Determine the [X, Y] coordinate at the center of the cell enclosing the given text.  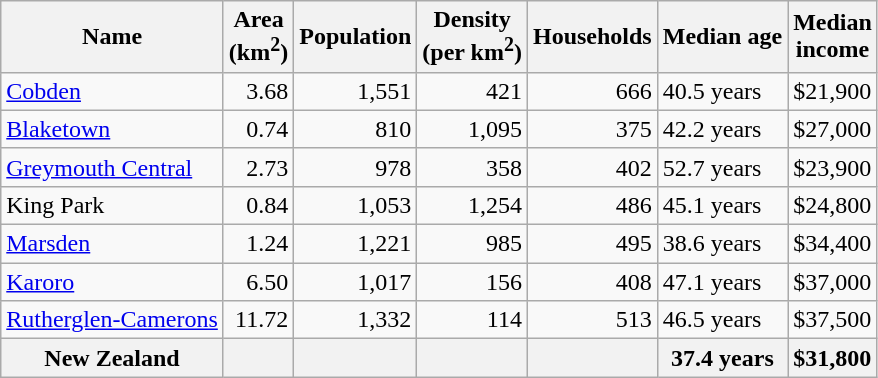
0.74 [258, 129]
Marsden [112, 244]
Cobden [112, 91]
2.73 [258, 167]
Households [592, 37]
1,332 [356, 320]
1,551 [356, 91]
486 [592, 205]
666 [592, 91]
Greymouth Central [112, 167]
52.7 years [722, 167]
Density(per km2) [472, 37]
$27,000 [833, 129]
40.5 years [722, 91]
42.2 years [722, 129]
513 [592, 320]
114 [472, 320]
978 [356, 167]
810 [356, 129]
46.5 years [722, 320]
402 [592, 167]
1.24 [258, 244]
New Zealand [112, 358]
38.6 years [722, 244]
408 [592, 282]
$37,000 [833, 282]
$21,900 [833, 91]
Area(km2) [258, 37]
421 [472, 91]
$24,800 [833, 205]
Karoro [112, 282]
Blaketown [112, 129]
Median age [722, 37]
47.1 years [722, 282]
$31,800 [833, 358]
6.50 [258, 282]
375 [592, 129]
King Park [112, 205]
495 [592, 244]
0.84 [258, 205]
37.4 years [722, 358]
3.68 [258, 91]
Medianincome [833, 37]
$37,500 [833, 320]
$23,900 [833, 167]
1,095 [472, 129]
11.72 [258, 320]
1,221 [356, 244]
Rutherglen-Camerons [112, 320]
358 [472, 167]
Population [356, 37]
$34,400 [833, 244]
985 [472, 244]
Name [112, 37]
1,017 [356, 282]
156 [472, 282]
1,254 [472, 205]
45.1 years [722, 205]
1,053 [356, 205]
